Search for the cell housing the specified text and yield its [X, Y] center coordinate. 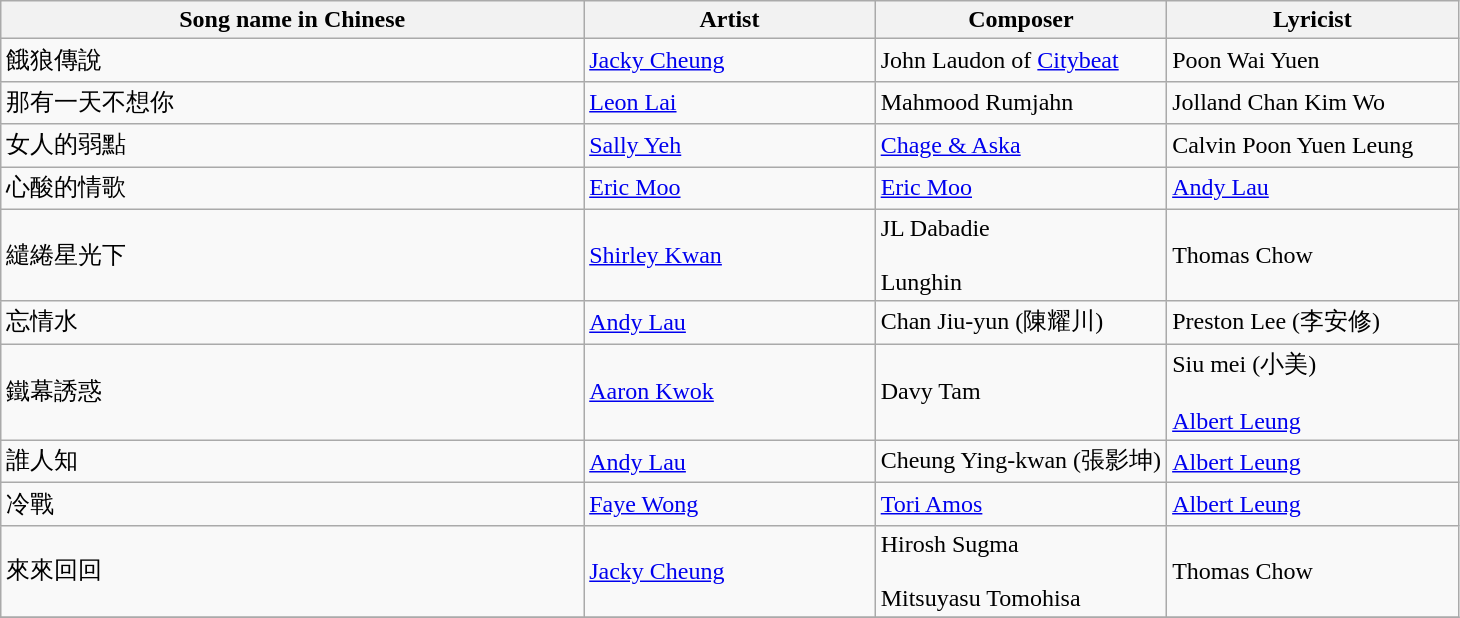
JL DabadieLunghin [1020, 255]
Leon Lai [730, 102]
冷戰 [292, 504]
誰人知 [292, 462]
Faye Wong [730, 504]
Siu mei (小美)Albert Leung [1312, 392]
Shirley Kwan [730, 255]
Poon Wai Yuen [1312, 60]
Cheung Ying-kwan (張影坤) [1020, 462]
Artist [730, 20]
Song name in Chinese [292, 20]
餓狼傳說 [292, 60]
女人的弱點 [292, 146]
繾綣星光下 [292, 255]
Aaron Kwok [730, 392]
Preston Lee (李安修) [1312, 322]
Mahmood Rumjahn [1020, 102]
來來回回 [292, 571]
Chage & Aska [1020, 146]
Calvin Poon Yuen Leung [1312, 146]
心酸的情歌 [292, 188]
Composer [1020, 20]
Tori Amos [1020, 504]
Lyricist [1312, 20]
Jolland Chan Kim Wo [1312, 102]
忘情水 [292, 322]
Hirosh SugmaMitsuyasu Tomohisa [1020, 571]
John Laudon of Citybeat [1020, 60]
Sally Yeh [730, 146]
Chan Jiu-yun (陳耀川) [1020, 322]
Davy Tam [1020, 392]
鐵幕誘惑 [292, 392]
那有一天不想你 [292, 102]
